Provide the (X, Y) coordinate of the cell's center where the given text is located.  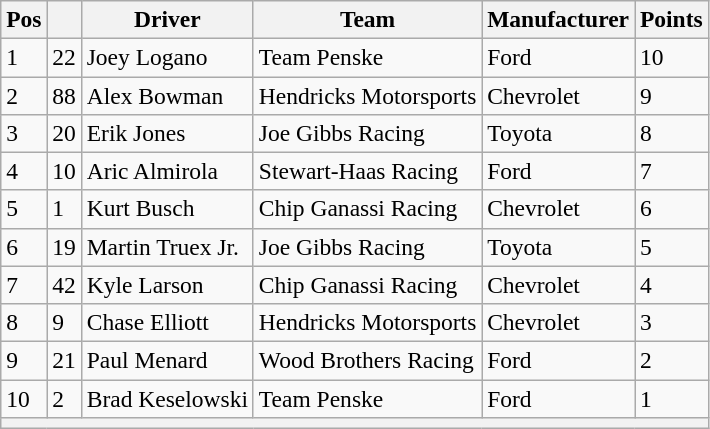
22 (64, 57)
Brad Keselowski (167, 398)
Driver (167, 19)
Joey Logano (167, 57)
Chase Elliott (167, 322)
Kyle Larson (167, 285)
88 (64, 95)
Team (367, 19)
Stewart-Haas Racing (367, 171)
Erik Jones (167, 133)
Martin Truex Jr. (167, 247)
19 (64, 247)
Paul Menard (167, 360)
Manufacturer (558, 19)
Points (671, 19)
21 (64, 360)
Kurt Busch (167, 209)
Aric Almirola (167, 171)
20 (64, 133)
Alex Bowman (167, 95)
Pos (24, 19)
42 (64, 285)
Wood Brothers Racing (367, 360)
